Determine the (x, y) coordinate at the center of the cell enclosing the given text.  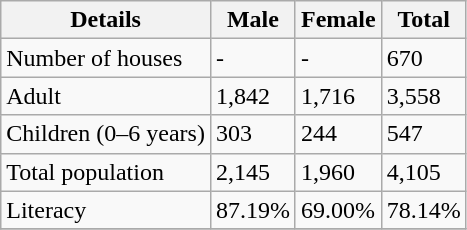
Number of houses (106, 58)
Literacy (106, 210)
Children (0–6 years) (106, 134)
78.14% (424, 210)
244 (338, 134)
Details (106, 20)
1,960 (338, 172)
670 (424, 58)
Total (424, 20)
Male (252, 20)
1,842 (252, 96)
69.00% (338, 210)
2,145 (252, 172)
Adult (106, 96)
4,105 (424, 172)
Female (338, 20)
3,558 (424, 96)
1,716 (338, 96)
547 (424, 134)
303 (252, 134)
87.19% (252, 210)
Total population (106, 172)
